Find where the given text appears and provide that cell's center as [X, Y] coordinate. 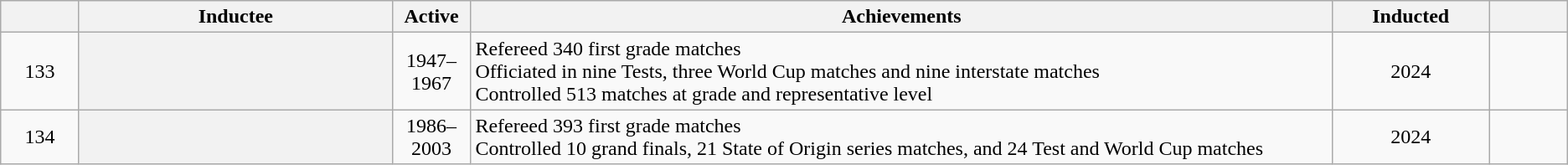
1947–1967 [431, 71]
134 [40, 137]
Refereed 393 first grade matchesControlled 10 grand finals, 21 State of Origin series matches, and 24 Test and World Cup matches [901, 137]
1986–2003 [431, 137]
133 [40, 71]
Inducted [1411, 17]
Inductee [235, 17]
Active [431, 17]
Achievements [901, 17]
